Return the [X, Y] coordinate for the center point of the cell that contains the specified text.  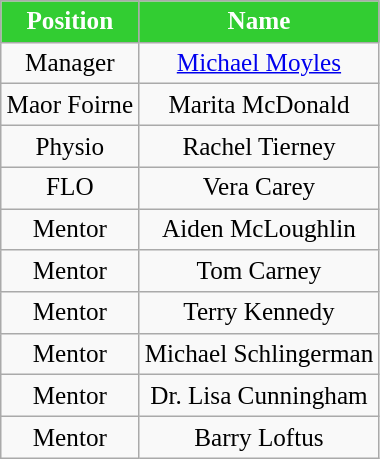
Aiden McLoughlin [259, 229]
Michael Moyles [259, 63]
Vera Carey [259, 188]
Manager [70, 63]
Barry Loftus [259, 437]
Marita McDonald [259, 105]
Position [70, 22]
FLO [70, 188]
Dr. Lisa Cunningham [259, 396]
Maor Foirne [70, 105]
Terry Kennedy [259, 313]
Tom Carney [259, 271]
Physio [70, 146]
Michael Schlingerman [259, 354]
Name [259, 22]
Rachel Tierney [259, 146]
